For the text-containing cell, return its midpoint in (x, y) coordinate format. 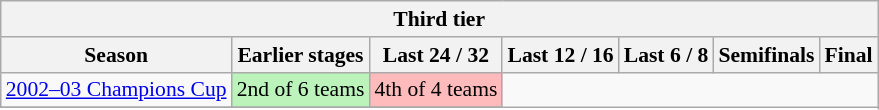
Last 6 / 8 (666, 55)
4th of 4 teams (436, 90)
2nd of 6 teams (301, 90)
2002–03 Champions Cup (116, 90)
Final (848, 55)
Third tier (440, 19)
Semifinals (766, 55)
Season (116, 55)
Last 12 / 16 (560, 55)
Earlier stages (301, 55)
Last 24 / 32 (436, 55)
